Output the (X, Y) coordinate of the center of the cell containing the given text.  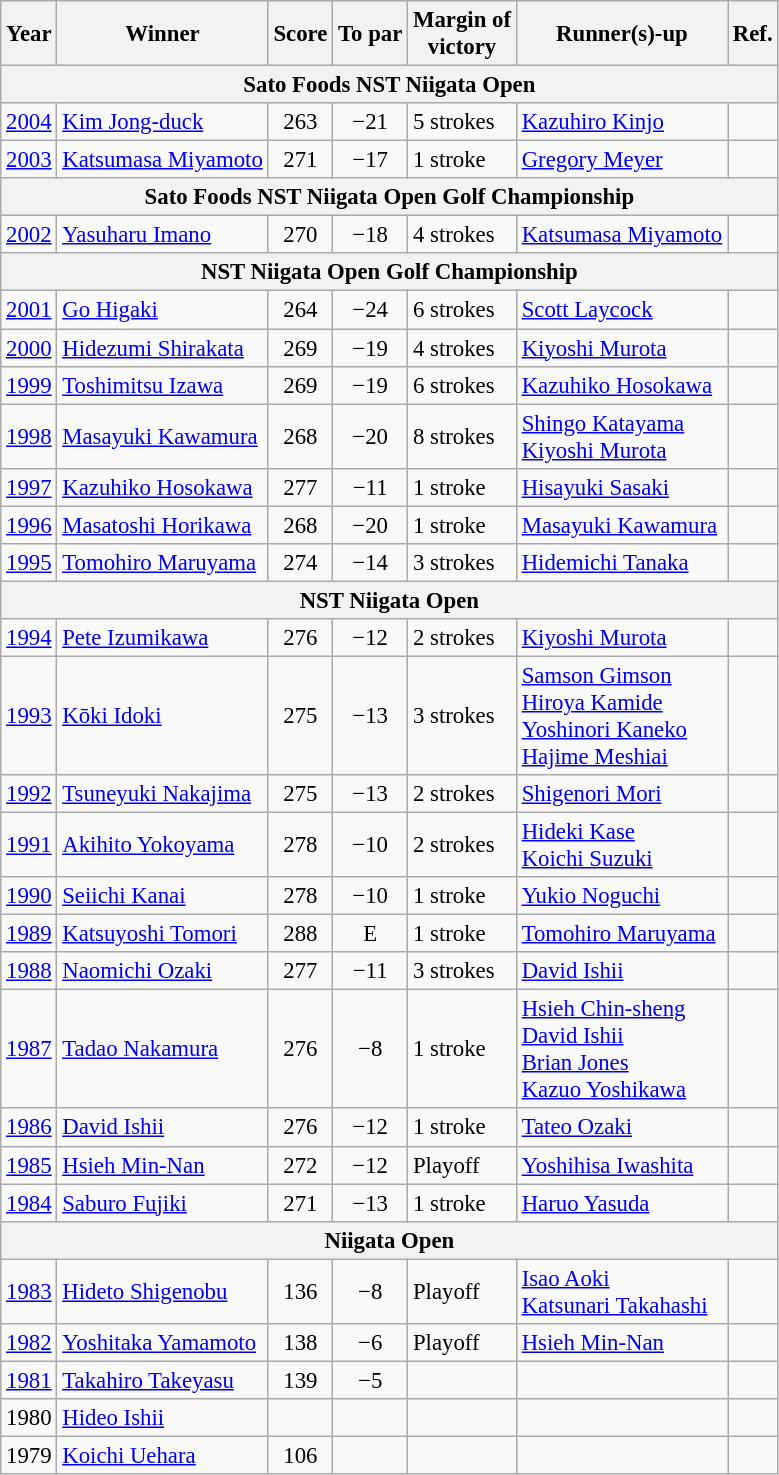
−6 (370, 1343)
Margin ofvictory (462, 34)
136 (300, 1292)
Gregory Meyer (622, 160)
E (370, 934)
1993 (29, 716)
5 strokes (462, 122)
Niigata Open (390, 1240)
To par (370, 34)
138 (300, 1343)
NST Niigata Open (390, 600)
264 (300, 310)
1999 (29, 385)
1985 (29, 1165)
2000 (29, 348)
Takahiro Takeyasu (162, 1380)
139 (300, 1380)
−18 (370, 235)
Tsuneyuki Nakajima (162, 794)
272 (300, 1165)
1997 (29, 487)
Hideo Ishii (162, 1418)
Scott Laycock (622, 310)
Koichi Uehara (162, 1455)
Isao Aoki Katsunari Takahashi (622, 1292)
Pete Izumikawa (162, 638)
Hsieh Chin-sheng David Ishii Brian Jones Kazuo Yoshikawa (622, 1050)
2001 (29, 310)
1992 (29, 794)
Yukio Noguchi (622, 896)
Samson Gimson Hiroya Kamide Yoshinori Kaneko Hajime Meshiai (622, 716)
Tateo Ozaki (622, 1128)
2002 (29, 235)
1979 (29, 1455)
−14 (370, 563)
Runner(s)-up (622, 34)
Kōki Idoki (162, 716)
Hideto Shigenobu (162, 1292)
Kim Jong-duck (162, 122)
Go Higaki (162, 310)
8 strokes (462, 436)
Winner (162, 34)
1995 (29, 563)
106 (300, 1455)
Sato Foods NST Niigata Open Golf Championship (390, 197)
Yoshihisa Iwashita (622, 1165)
270 (300, 235)
Seiichi Kanai (162, 896)
Ref. (753, 34)
Saburo Fujiki (162, 1203)
Shigenori Mori (622, 794)
1988 (29, 971)
Toshimitsu Izawa (162, 385)
1996 (29, 525)
1990 (29, 896)
−24 (370, 310)
−17 (370, 160)
Tadao Nakamura (162, 1050)
1983 (29, 1292)
1989 (29, 934)
1980 (29, 1418)
1998 (29, 436)
1994 (29, 638)
−21 (370, 122)
1981 (29, 1380)
Yoshitaka Yamamoto (162, 1343)
288 (300, 934)
Hidezumi Shirakata (162, 348)
Sato Foods NST Niigata Open (390, 85)
274 (300, 563)
Yasuharu Imano (162, 235)
263 (300, 122)
Katsuyoshi Tomori (162, 934)
Akihito Yokoyama (162, 846)
1986 (29, 1128)
Kazuhiro Kinjo (622, 122)
Hideki Kase Koichi Suzuki (622, 846)
1984 (29, 1203)
Shingo Katayama Kiyoshi Murota (622, 436)
Year (29, 34)
Hisayuki Sasaki (622, 487)
Naomichi Ozaki (162, 971)
2003 (29, 160)
1987 (29, 1050)
Masatoshi Horikawa (162, 525)
Haruo Yasuda (622, 1203)
NST Niigata Open Golf Championship (390, 273)
1982 (29, 1343)
Hidemichi Tanaka (622, 563)
1991 (29, 846)
Score (300, 34)
−5 (370, 1380)
2004 (29, 122)
